Provide the [x, y] coordinate of the cell's center where the given text is located.  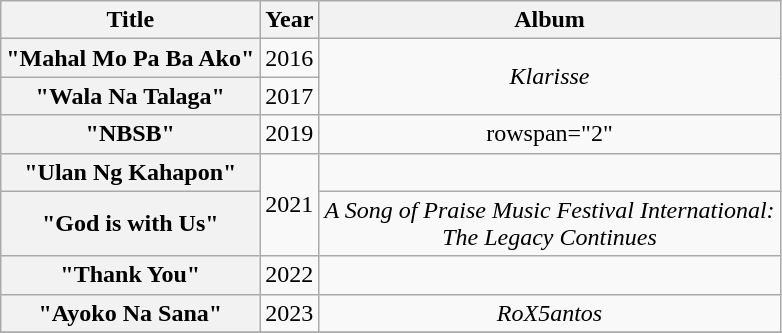
"Ulan Ng Kahapon" [130, 172]
"Wala Na Talaga" [130, 96]
"God is with Us" [130, 224]
2021 [290, 204]
Year [290, 20]
Title [130, 20]
rowspan="2" [550, 134]
2017 [290, 96]
A Song of Praise Music Festival International:The Legacy Continues [550, 224]
"NBSB" [130, 134]
2019 [290, 134]
Album [550, 20]
"Ayoko Na Sana" [130, 313]
"Mahal Mo Pa Ba Ako" [130, 58]
2016 [290, 58]
"Thank You" [130, 275]
2023 [290, 313]
2022 [290, 275]
RoX5antos [550, 313]
Klarisse [550, 77]
